Capture the cell that displays the provided text and extract its (x, y) central coordinate. 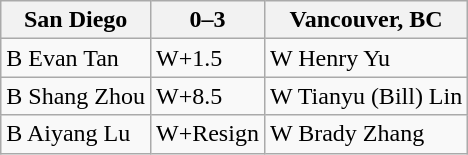
W+1.5 (207, 58)
0–3 (207, 20)
San Diego (76, 20)
B Aiyang Lu (76, 134)
Vancouver, BC (366, 20)
W Henry Yu (366, 58)
B Evan Tan (76, 58)
W Brady Zhang (366, 134)
B Shang Zhou (76, 96)
W+Resign (207, 134)
W+8.5 (207, 96)
W Tianyu (Bill) Lin (366, 96)
